Detect which cell encompasses the target text, then output its (X, Y) center coordinate. 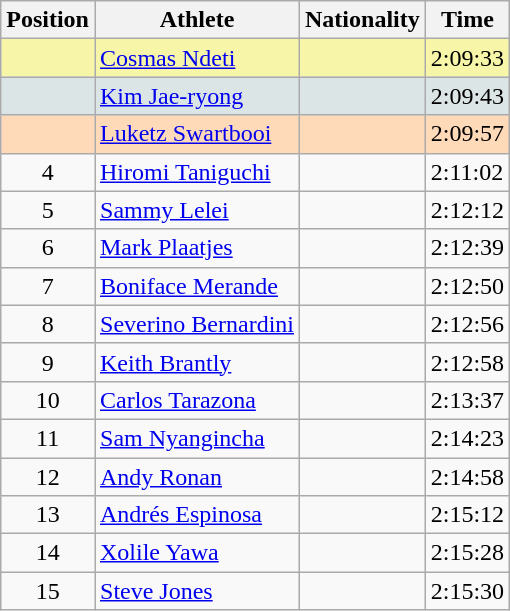
2:12:39 (467, 248)
5 (48, 210)
15 (48, 591)
2:12:56 (467, 324)
12 (48, 477)
Nationality (363, 20)
Hiromi Taniguchi (196, 172)
8 (48, 324)
Time (467, 20)
2:09:33 (467, 58)
Boniface Merande (196, 286)
2:15:12 (467, 515)
10 (48, 400)
Andy Ronan (196, 477)
2:09:43 (467, 96)
Carlos Tarazona (196, 400)
2:13:37 (467, 400)
Keith Brantly (196, 362)
Steve Jones (196, 591)
Xolile Yawa (196, 553)
2:14:23 (467, 438)
2:12:50 (467, 286)
Athlete (196, 20)
Mark Plaatjes (196, 248)
2:15:28 (467, 553)
2:14:58 (467, 477)
7 (48, 286)
2:12:12 (467, 210)
Position (48, 20)
2:15:30 (467, 591)
9 (48, 362)
Kim Jae-ryong (196, 96)
Sammy Lelei (196, 210)
Cosmas Ndeti (196, 58)
11 (48, 438)
4 (48, 172)
Luketz Swartbooi (196, 134)
Andrés Espinosa (196, 515)
2:11:02 (467, 172)
13 (48, 515)
Sam Nyangincha (196, 438)
2:09:57 (467, 134)
14 (48, 553)
Severino Bernardini (196, 324)
6 (48, 248)
2:12:58 (467, 362)
